From the cell containing the given text, extract its center point as [x, y] coordinate. 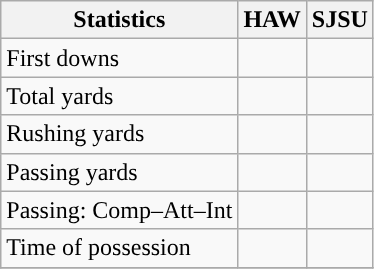
Passing: Comp–Att–Int [120, 210]
Passing yards [120, 172]
Time of possession [120, 248]
Total yards [120, 96]
Rushing yards [120, 134]
First downs [120, 58]
Statistics [120, 20]
HAW [272, 20]
SJSU [340, 20]
